Find where the given text appears and provide that cell's center as (X, Y) coordinate. 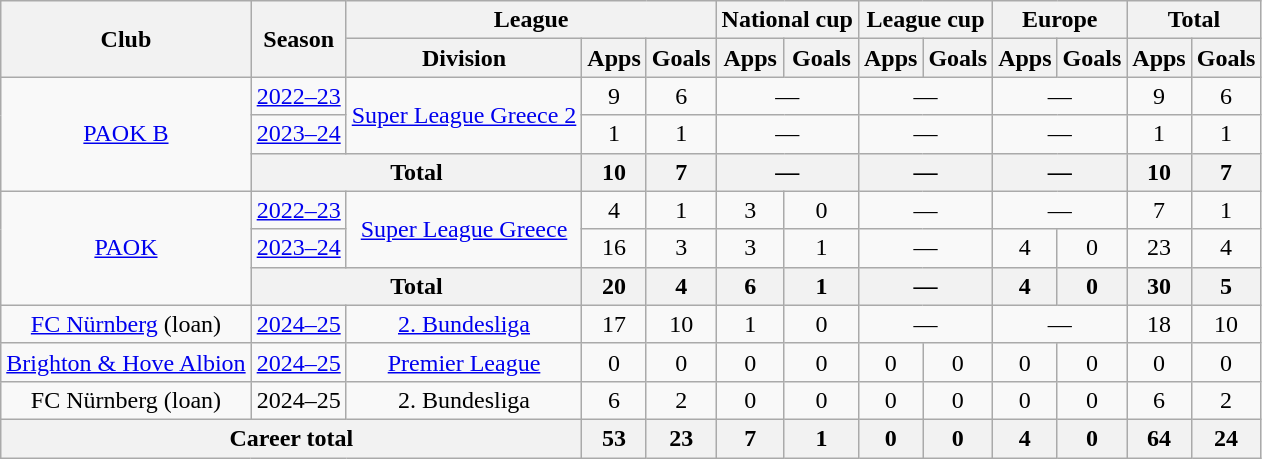
16 (614, 248)
PAOK B (126, 134)
24 (1226, 438)
30 (1159, 286)
PAOK (126, 248)
5 (1226, 286)
Club (126, 39)
Season (298, 39)
18 (1159, 324)
Career total (292, 438)
64 (1159, 438)
Brighton & Hove Albion (126, 362)
League (531, 20)
Premier League (464, 362)
Super League Greece (464, 229)
53 (614, 438)
Division (464, 58)
Super League Greece 2 (464, 115)
20 (614, 286)
National cup (787, 20)
17 (614, 324)
Europe (1060, 20)
League cup (925, 20)
